For the text-containing cell, return its midpoint in (X, Y) coordinate format. 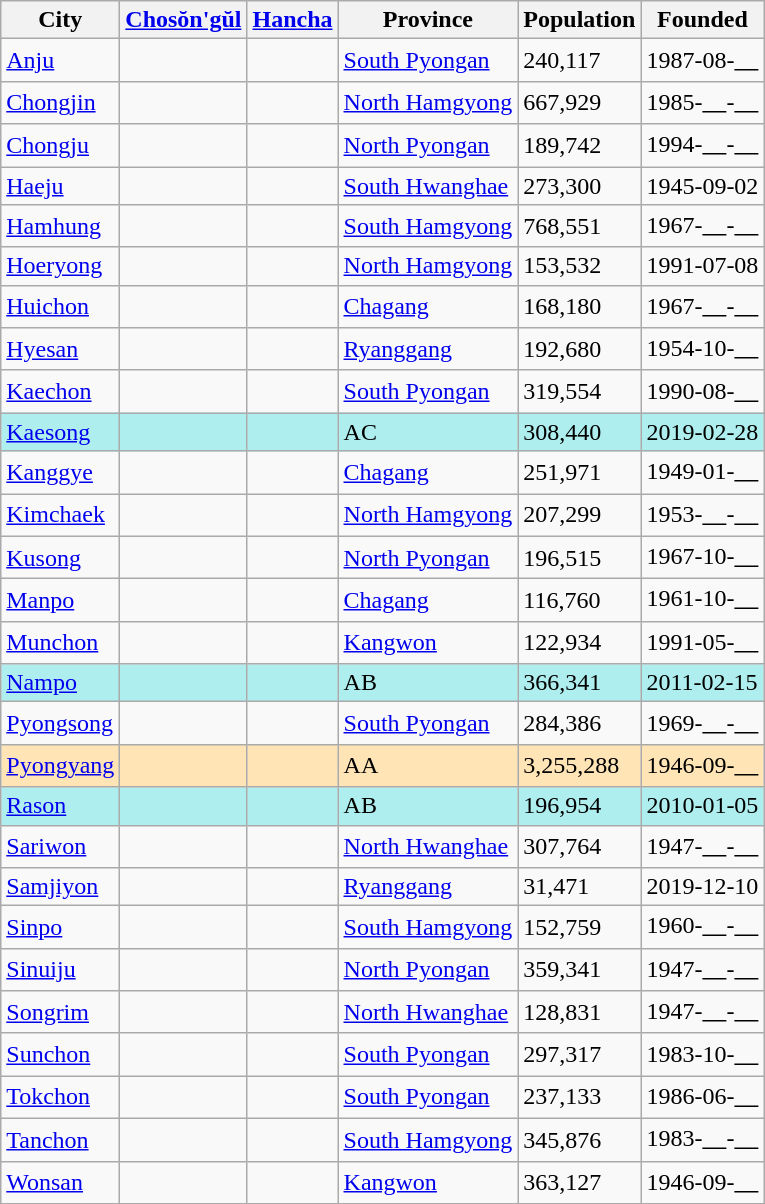
Chosŏn'gŭl (184, 20)
207,299 (580, 516)
284,386 (580, 724)
Songrim (60, 1012)
Sariwon (60, 846)
Haeju (60, 185)
2019-02-28 (702, 432)
1961-10- (702, 600)
Sinuiju (60, 970)
South Hwanghae (428, 185)
116,760 (580, 600)
Pyongsong (60, 724)
122,934 (580, 642)
196,954 (580, 806)
Hoeryong (60, 266)
3,255,288 (580, 766)
308,440 (580, 432)
Province (428, 20)
Tokchon (60, 1098)
1987-08- (702, 60)
1983-10- (702, 1054)
Kanggye (60, 472)
Tanchon (60, 1140)
2019-12-10 (702, 887)
128,831 (580, 1012)
273,300 (580, 185)
1991-05- (702, 642)
Wonsan (60, 1182)
1969- - (702, 724)
Kimchaek (60, 516)
Manpo (60, 600)
366,341 (580, 683)
1986-06- (702, 1098)
Nampo (60, 683)
City (60, 20)
Munchon (60, 642)
2010-01-05 (702, 806)
Rason (60, 806)
1960- - (702, 928)
Chongjin (60, 102)
Hamhung (60, 226)
363,127 (580, 1182)
Kusong (60, 558)
1953- - (702, 516)
307,764 (580, 846)
Sunchon (60, 1054)
1967-10- (702, 558)
Sinpo (60, 928)
1991-07-08 (702, 266)
297,317 (580, 1054)
1945-09-02 (702, 185)
192,680 (580, 350)
1949-01- (702, 472)
1954-10- (702, 350)
196,515 (580, 558)
Population (580, 20)
Kaesong (60, 432)
1983- - (702, 1140)
Anju (60, 60)
Hyesan (60, 350)
Kaechon (60, 392)
AC (428, 432)
2011-02-15 (702, 683)
Huichon (60, 306)
768,551 (580, 226)
Samjiyon (60, 887)
319,554 (580, 392)
251,971 (580, 472)
189,742 (580, 146)
1990-08- (702, 392)
Hancha (292, 20)
345,876 (580, 1140)
168,180 (580, 306)
237,133 (580, 1098)
153,532 (580, 266)
240,117 (580, 60)
667,929 (580, 102)
1994- - (702, 146)
Chongju (60, 146)
Pyongyang (60, 766)
359,341 (580, 970)
AA (428, 766)
152,759 (580, 928)
31,471 (580, 887)
1985- - (702, 102)
Founded (702, 20)
